Return the [X, Y] coordinate for the center point of the cell that contains the specified text.  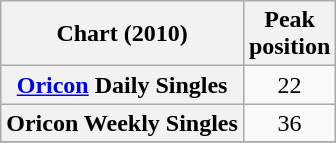
Chart (2010) [122, 34]
36 [289, 123]
Peakposition [289, 34]
Oricon Weekly Singles [122, 123]
22 [289, 85]
Oricon Daily Singles [122, 85]
